Pinpoint the cell where the given text exists, returning its (X, Y) midpoint coordinate. 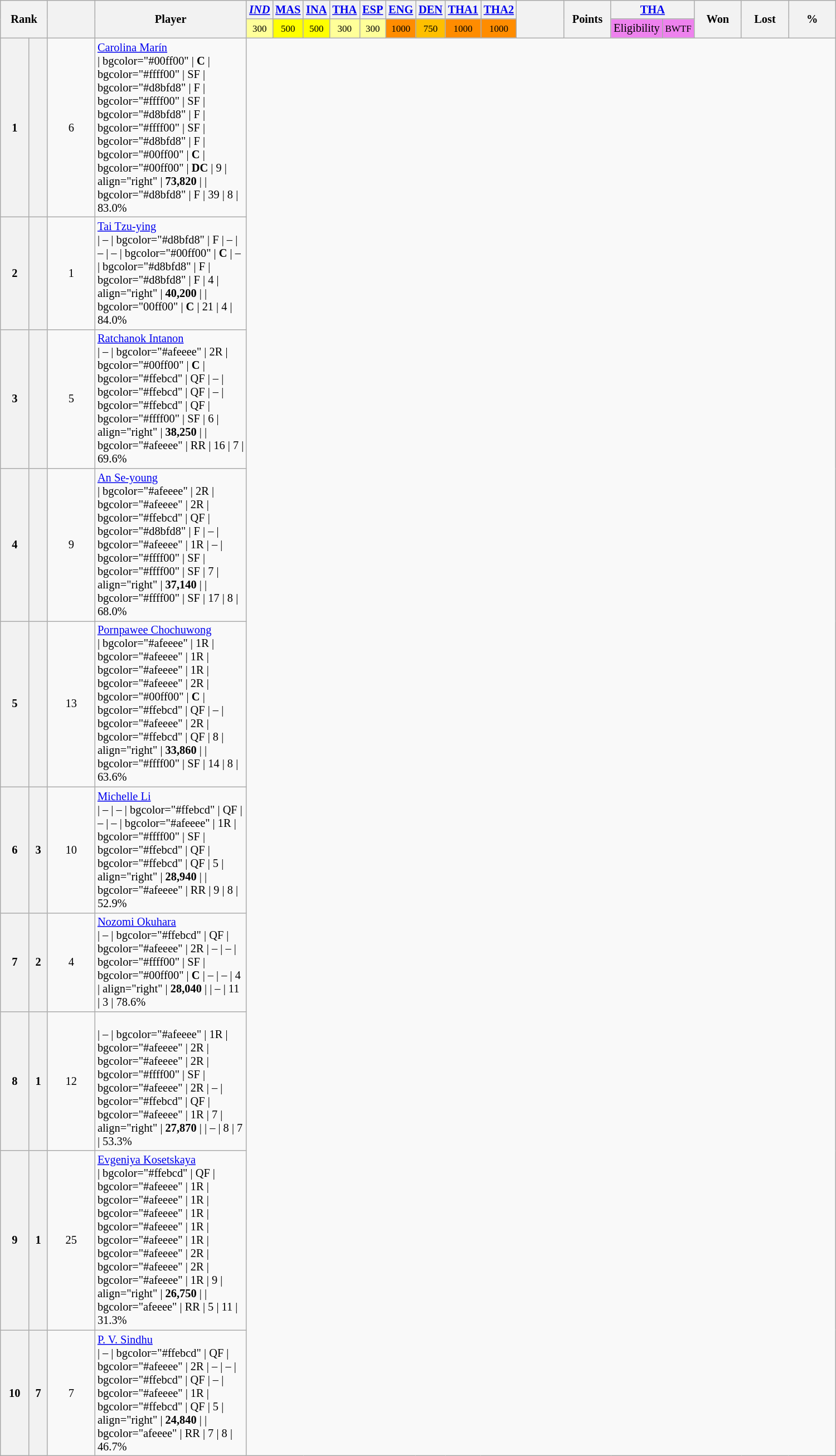
ENG (401, 9)
13 (71, 704)
DEN (430, 9)
12 (71, 1081)
ESP (372, 9)
INA (317, 9)
750 (430, 28)
Points (587, 19)
BWTF (679, 28)
Player (171, 19)
Won (718, 19)
8 (14, 1081)
25 (71, 1240)
% (813, 19)
THA1 (463, 9)
IND (260, 9)
MAS (288, 9)
Rank (25, 19)
THA2 (499, 9)
Lost (765, 19)
Eligibility (636, 28)
